Detect which cell encompasses the target text, then output its (X, Y) center coordinate. 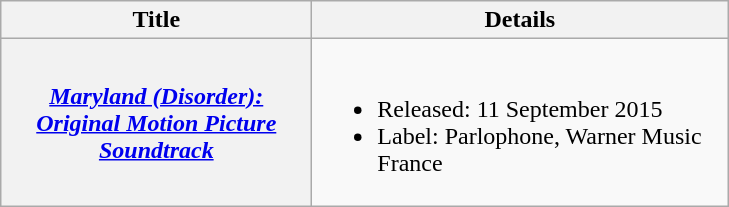
Released: 11 September 2015Label: Parlophone, Warner Music France (520, 122)
Maryland (Disorder): Original Motion Picture Soundtrack (156, 122)
Details (520, 20)
Title (156, 20)
